Return the (x, y) coordinate for the center point of the cell that contains the specified text.  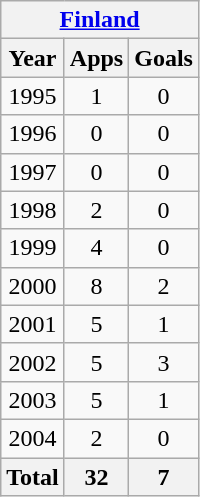
1995 (33, 96)
1999 (33, 248)
2001 (33, 324)
8 (96, 286)
Finland (100, 20)
1998 (33, 210)
4 (96, 248)
2003 (33, 400)
2004 (33, 438)
3 (164, 362)
Year (33, 58)
Goals (164, 58)
32 (96, 477)
7 (164, 477)
Total (33, 477)
2002 (33, 362)
1997 (33, 172)
1996 (33, 134)
Apps (96, 58)
2000 (33, 286)
